Extract the (x, y) coordinate from the center of the cell holding the provided text.  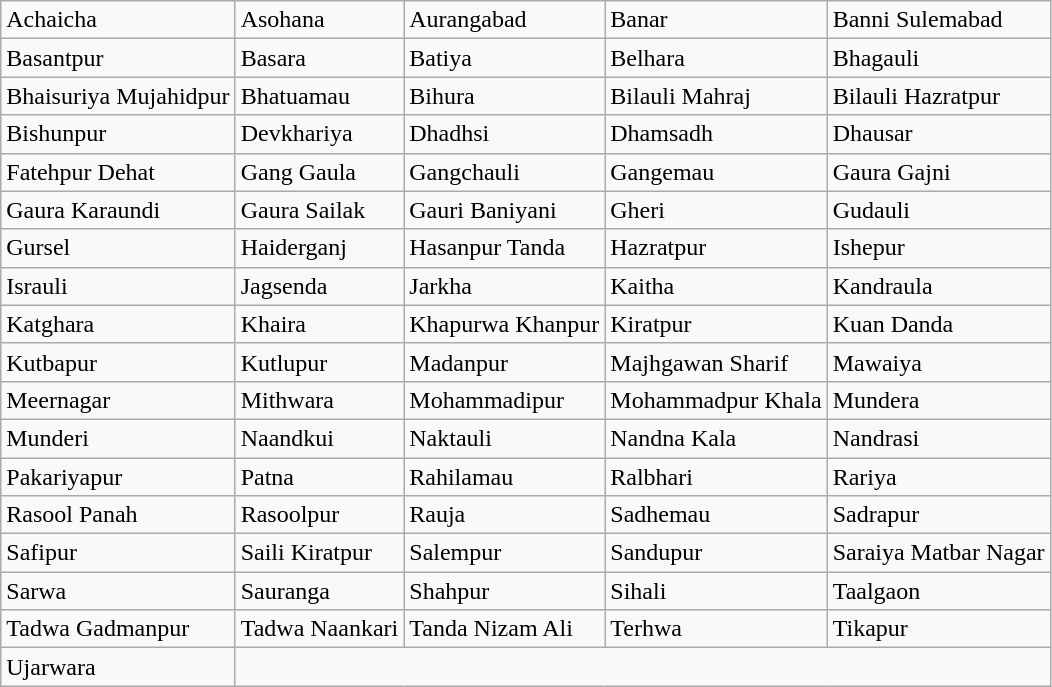
Batiya (504, 58)
Gheri (716, 210)
Kandraula (938, 286)
Rahilamau (504, 477)
Kuan Danda (938, 324)
Khaira (320, 324)
Sauranga (320, 591)
Madanpur (504, 362)
Ujarwara (118, 667)
Saraiya Matbar Nagar (938, 553)
Rariya (938, 477)
Hasanpur Tanda (504, 248)
Tadwa Naankari (320, 629)
Hazratpur (716, 248)
Aurangabad (504, 20)
Achaicha (118, 20)
Naandkui (320, 438)
Majhgawan Sharif (716, 362)
Meernagar (118, 400)
Tanda Nizam Ali (504, 629)
Bhagauli (938, 58)
Nandrasi (938, 438)
Jarkha (504, 286)
Bihura (504, 96)
Asohana (320, 20)
Gang Gaula (320, 172)
Gaura Sailak (320, 210)
Mohammadpur Khala (716, 400)
Safipur (118, 553)
Mawaiya (938, 362)
Dhamsadh (716, 134)
Bhatuamau (320, 96)
Tadwa Gadmanpur (118, 629)
Tikapur (938, 629)
Ralbhari (716, 477)
Sihali (716, 591)
Kutlupur (320, 362)
Gangemau (716, 172)
Taalgaon (938, 591)
Rauja (504, 515)
Nandna Kala (716, 438)
Gudauli (938, 210)
Khapurwa Khanpur (504, 324)
Bilauli Hazratpur (938, 96)
Basantpur (118, 58)
Belhara (716, 58)
Devkhariya (320, 134)
Saili Kiratpur (320, 553)
Dhausar (938, 134)
Basara (320, 58)
Sandupur (716, 553)
Bhaisuriya Mujahidpur (118, 96)
Kutbapur (118, 362)
Dhadhsi (504, 134)
Ishepur (938, 248)
Bishunpur (118, 134)
Mohammadipur (504, 400)
Terhwa (716, 629)
Kiratpur (716, 324)
Kaitha (716, 286)
Gursel (118, 248)
Gauri Baniyani (504, 210)
Gaura Karaundi (118, 210)
Haiderganj (320, 248)
Rasoolpur (320, 515)
Banni Sulemabad (938, 20)
Patna (320, 477)
Naktauli (504, 438)
Bilauli Mahraj (716, 96)
Sadhemau (716, 515)
Jagsenda (320, 286)
Gaura Gajni (938, 172)
Sadrapur (938, 515)
Salempur (504, 553)
Pakariyapur (118, 477)
Mundera (938, 400)
Mithwara (320, 400)
Munderi (118, 438)
Katghara (118, 324)
Sarwa (118, 591)
Gangchauli (504, 172)
Fatehpur Dehat (118, 172)
Israuli (118, 286)
Banar (716, 20)
Shahpur (504, 591)
Rasool Panah (118, 515)
